Extract the [X, Y] coordinate from the center of the cell holding the provided text.  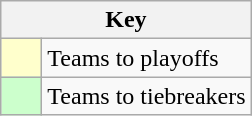
Teams to playoffs [146, 58]
Key [126, 20]
Teams to tiebreakers [146, 96]
